From the cell containing the given text, extract its center point as (X, Y) coordinate. 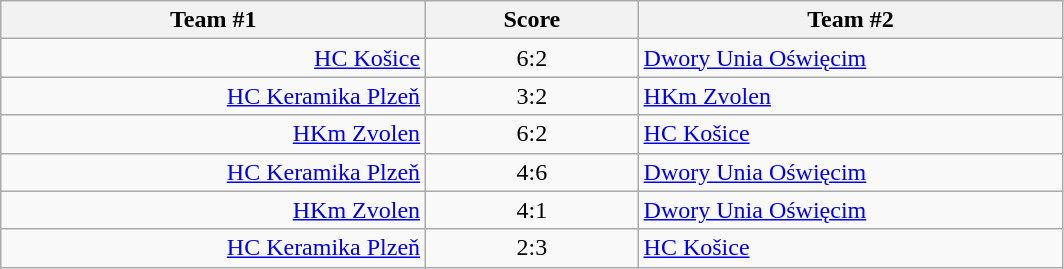
Team #1 (214, 20)
2:3 (532, 248)
Team #2 (850, 20)
4:6 (532, 172)
3:2 (532, 96)
4:1 (532, 210)
Score (532, 20)
